Scan for the cell matching the given text and deliver its [X, Y] coordinate at center. 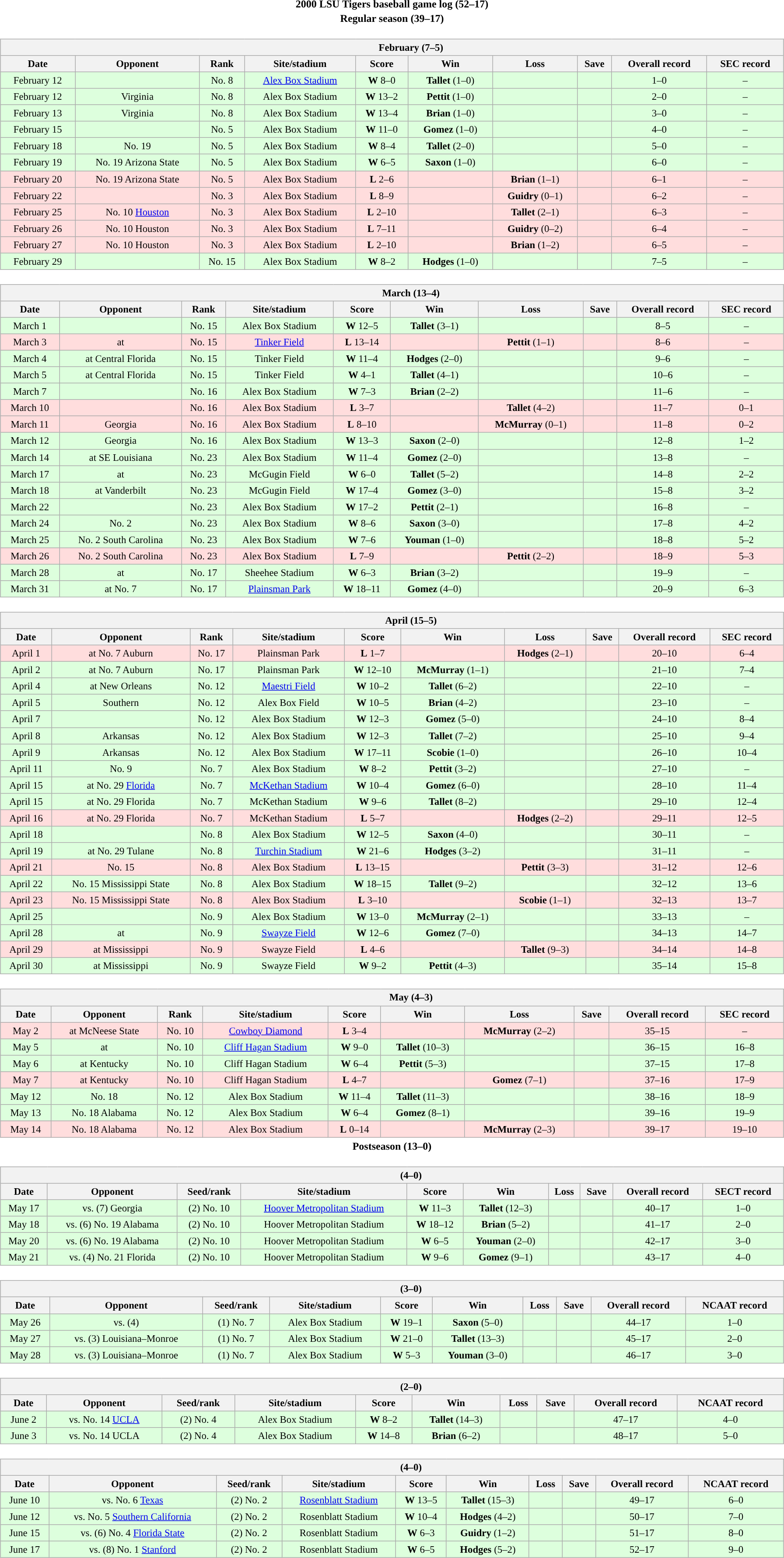
March 14 [30, 457]
20–9 [663, 589]
Hodges (5–2) [487, 1550]
Tallet (3–1) [435, 326]
22–10 [665, 686]
W 4–1 [362, 375]
April 30 [26, 966]
8–5 [663, 326]
Alex Box Field [289, 703]
McMurray (1–1) [453, 670]
L 13–15 [373, 867]
10–6 [663, 375]
Tallet (7–2) [453, 736]
14–7 [747, 933]
11–6 [663, 392]
April 11 [26, 768]
37–15 [657, 1063]
W 7–3 [362, 392]
41–17 [658, 1225]
W 21–6 [373, 851]
(3–0) [392, 1289]
W 12–6 [373, 933]
May (4–3) [392, 997]
Youman (1–0) [435, 540]
vs. No. 6 Texas [133, 1500]
Hodges (3–2) [453, 851]
L 8–9 [381, 196]
0–2 [746, 425]
March 5 [30, 375]
Gomez (2–0) [435, 457]
April (15–5) [392, 621]
at No. 7 [121, 589]
3–2 [746, 490]
April 21 [26, 867]
L 13–14 [362, 342]
W 10–2 [373, 686]
W 8–6 [362, 523]
Brian (1–1) [535, 179]
March 17 [30, 474]
March 24 [30, 523]
34–13 [665, 933]
March 18 [30, 490]
24–10 [665, 719]
June 17 [24, 1550]
February 25 [38, 212]
6–5 [659, 245]
42–17 [658, 1241]
May 27 [25, 1338]
March 22 [30, 507]
W 17–11 [373, 752]
No. 2 [121, 523]
0–1 [746, 408]
47–17 [626, 1419]
vs. (7) Georgia [112, 1208]
Guidry (0–1) [535, 196]
Brian (3–2) [435, 572]
Pettit (2–1) [435, 507]
No. 18 [104, 1096]
9–4 [747, 736]
9–6 [663, 358]
W 13–0 [373, 917]
32–13 [665, 900]
Scobie (1–0) [453, 752]
March 1 [30, 326]
Tallet (2–1) [535, 212]
Southern [121, 703]
SECT record [743, 1192]
February 20 [38, 179]
Tallet (8–2) [453, 801]
48–17 [626, 1436]
Gomez (5–0) [453, 719]
Guidry (0–2) [535, 228]
Gomez (6–0) [453, 785]
W 18–15 [373, 884]
March (13–4) [392, 293]
February 18 [38, 146]
Brian (1–0) [450, 113]
23–10 [665, 703]
39–16 [657, 1113]
Gomez (7–1) [519, 1080]
33–13 [665, 917]
vs. (8) No. 1 Stanford [133, 1550]
32–12 [665, 884]
Tallet (9–2) [453, 884]
35–15 [657, 1031]
13–8 [663, 457]
L 7–9 [362, 556]
36–15 [657, 1047]
June 15 [24, 1533]
February 13 [38, 113]
Brian (4–2) [453, 703]
at New Orleans [121, 686]
W 13–5 [421, 1500]
May 7 [26, 1080]
vs. (4) No. 21 Florida [112, 1257]
at Vanderbilt [121, 490]
Hodges (2–0) [435, 358]
L 3–7 [362, 408]
W 14–8 [383, 1436]
45–17 [638, 1338]
L 0–14 [354, 1129]
8–0 [736, 1533]
April 19 [26, 851]
May 12 [26, 1096]
April 22 [26, 884]
March 26 [30, 556]
W 18–12 [435, 1225]
W 13–3 [362, 441]
May 17 [24, 1208]
Hodges (1–0) [450, 261]
9–0 [736, 1550]
at No. 29 Tulane [121, 851]
April 16 [26, 818]
No. 19 [137, 146]
L 3–10 [373, 900]
April 29 [26, 950]
35–14 [665, 966]
Pettit (3–3) [545, 867]
Gomez (1–0) [450, 130]
May 5 [26, 1047]
Tallet (6–2) [453, 686]
Gomez (9–1) [506, 1257]
Saxon (1–0) [450, 162]
Tallet (11–3) [423, 1096]
5–3 [746, 556]
March 25 [30, 540]
May 18 [24, 1225]
30–11 [665, 835]
1–2 [746, 441]
17–9 [745, 1080]
11–4 [747, 785]
12–5 [747, 818]
39–17 [657, 1129]
43–17 [658, 1257]
Tallet (9–3) [545, 950]
7–0 [736, 1516]
Gomez (8–1) [423, 1113]
Brian (2–2) [435, 392]
March 7 [30, 392]
12–4 [747, 801]
Tallet (10–3) [423, 1047]
W 10–5 [373, 703]
Gomez (3–0) [435, 490]
Scobie (1–1) [545, 900]
20–10 [665, 653]
W 8–0 [381, 80]
Tallet (1–0) [450, 80]
March 31 [30, 589]
Pettit (4–3) [453, 966]
2–2 [746, 474]
vs. No. 5 Southern California [133, 1516]
12–6 [747, 867]
Pettit (1–1) [531, 342]
March 11 [30, 425]
W 13–4 [381, 113]
April 28 [26, 933]
8–4 [747, 719]
31–12 [665, 867]
May 14 [26, 1129]
Hodges (2–1) [545, 653]
June 10 [24, 1500]
W 13–2 [381, 97]
(2–0) [392, 1386]
June 2 [24, 1419]
April 4 [26, 686]
46–17 [638, 1355]
April 9 [26, 752]
13–7 [747, 900]
Youman (3–0) [478, 1355]
11–8 [663, 425]
February 27 [38, 245]
12–8 [663, 441]
40–17 [658, 1208]
Sheehee Stadium [279, 572]
Hodges (2–2) [545, 818]
18–8 [663, 540]
W 17–4 [362, 490]
Pettit (2–2) [531, 556]
W 19–1 [407, 1322]
Turchin Stadium [289, 851]
W 11–0 [381, 130]
Saxon (2–0) [435, 441]
7–4 [747, 670]
Tallet (12–3) [506, 1208]
L 1–7 [373, 653]
Hodges (4–2) [487, 1516]
19–10 [745, 1129]
at SE Louisiana [121, 457]
vs. (6) No. 4 Florida State [133, 1533]
29–10 [665, 801]
38–16 [657, 1096]
6–1 [659, 179]
June 3 [24, 1436]
44–17 [638, 1322]
Tallet (2–0) [450, 146]
L 5–7 [373, 818]
W 17–2 [362, 507]
Tallet (15–3) [487, 1500]
W 18–11 [362, 589]
52–17 [642, 1550]
L 4–7 [354, 1080]
31–11 [665, 851]
Saxon (3–0) [435, 523]
26–10 [665, 752]
April 1 [26, 653]
April 5 [26, 703]
51–17 [642, 1533]
Tallet (13–3) [478, 1338]
April 7 [26, 719]
L 8–10 [362, 425]
37–16 [657, 1080]
W 9–0 [354, 1047]
W 11–3 [435, 1208]
March 4 [30, 358]
W 7–6 [362, 540]
February 15 [38, 130]
May 20 [24, 1241]
W 8–4 [381, 146]
April 23 [26, 900]
L 4–6 [373, 950]
February 19 [38, 162]
February (7–5) [392, 47]
Tallet (5–2) [435, 474]
Saxon (4–0) [453, 835]
April 18 [26, 835]
May 2 [26, 1031]
vs. (4) [126, 1322]
5–2 [746, 540]
50–17 [642, 1516]
May 13 [26, 1113]
29–11 [665, 818]
March 28 [30, 572]
Gomez (4–0) [435, 589]
Tallet (4–1) [435, 375]
April 2 [26, 670]
McMurray (2–1) [453, 917]
February 29 [38, 261]
May 28 [25, 1355]
May 6 [26, 1063]
W 9–2 [373, 966]
L 3–4 [354, 1031]
Brian (5–2) [506, 1225]
L 7–11 [381, 228]
Pettit (5–3) [423, 1063]
13–6 [747, 884]
McMurray (2–2) [519, 1031]
Guidry (1–2) [487, 1533]
Tallet (4–2) [531, 408]
28–10 [665, 785]
W 12–10 [373, 670]
4–2 [746, 523]
Brian (1–2) [535, 245]
at McNeese State [104, 1031]
7–5 [659, 261]
10–4 [747, 752]
McMurray (0–1) [531, 425]
11–7 [663, 408]
Tallet (14–3) [456, 1419]
W 5–3 [407, 1355]
Gomez (7–0) [453, 933]
February 22 [38, 196]
L 2–6 [381, 179]
34–14 [665, 950]
Maestri Field [289, 686]
May 26 [25, 1322]
49–17 [642, 1500]
8–6 [663, 342]
Pettit (3–2) [453, 768]
May 21 [24, 1257]
Youman (2–0) [506, 1241]
March 12 [30, 441]
Saxon (5–0) [478, 1322]
March 3 [30, 342]
Pettit (1–0) [450, 97]
McMurray (2–3) [519, 1129]
February 26 [38, 228]
March 10 [30, 408]
6–2 [659, 196]
27–10 [665, 768]
W 6–0 [362, 474]
April 25 [26, 917]
April 8 [26, 736]
Brian (6–2) [456, 1436]
June 12 [24, 1516]
Cowboy Diamond [266, 1031]
W 21–0 [407, 1338]
25–10 [665, 736]
21–10 [665, 670]
